Return (x, y) of the center of cell containing provided text 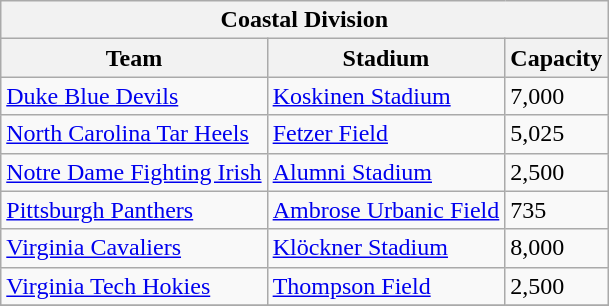
Koskinen Stadium (386, 96)
735 (556, 210)
Stadium (386, 58)
Virginia Cavaliers (134, 248)
5,025 (556, 134)
Ambrose Urbanic Field (386, 210)
Duke Blue Devils (134, 96)
Notre Dame Fighting Irish (134, 172)
Klöckner Stadium (386, 248)
Capacity (556, 58)
Virginia Tech Hokies (134, 286)
7,000 (556, 96)
North Carolina Tar Heels (134, 134)
Thompson Field (386, 286)
8,000 (556, 248)
Fetzer Field (386, 134)
Alumni Stadium (386, 172)
Team (134, 58)
Pittsburgh Panthers (134, 210)
Coastal Division (304, 20)
